Provide the (X, Y) coordinate of the cell's center where the given text is located.  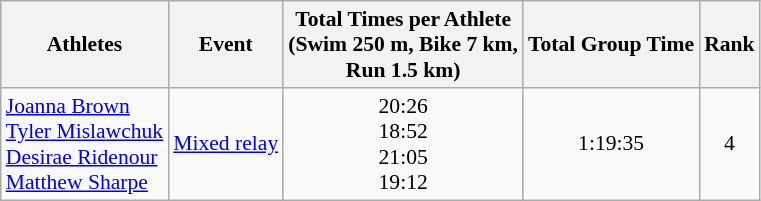
1:19:35 (611, 144)
Mixed relay (226, 144)
Rank (730, 44)
20:2618:5221:0519:12 (403, 144)
Total Group Time (611, 44)
Athletes (84, 44)
4 (730, 144)
Total Times per Athlete (Swim 250 m, Bike 7 km, Run 1.5 km) (403, 44)
Joanna BrownTyler MislawchukDesirae RidenourMatthew Sharpe (84, 144)
Event (226, 44)
